Search for the cell housing the specified text and yield its (x, y) center coordinate. 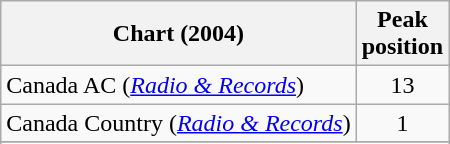
1 (402, 123)
Peakposition (402, 34)
Canada Country (Radio & Records) (178, 123)
Canada AC (Radio & Records) (178, 85)
13 (402, 85)
Chart (2004) (178, 34)
